Scan for the cell matching the given text and deliver its [x, y] coordinate at center. 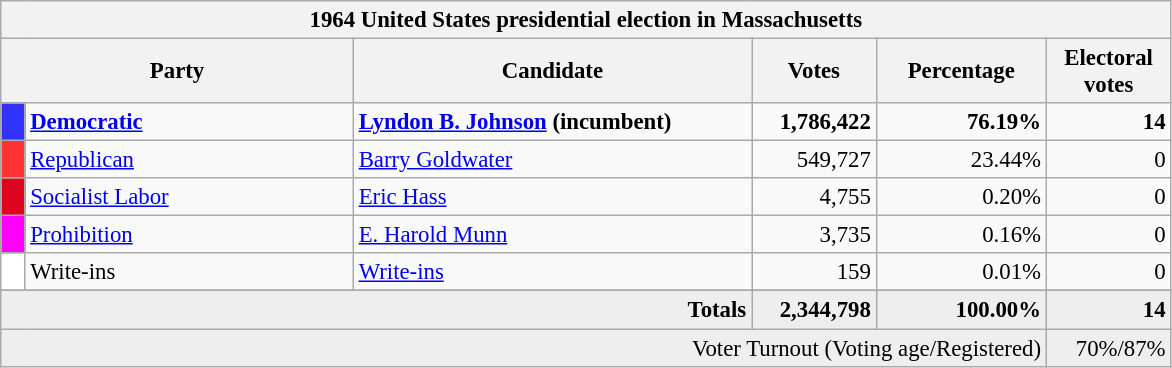
0.01% [961, 273]
0.16% [961, 235]
Republican [189, 160]
Voter Turnout (Voting age/Registered) [524, 348]
0.20% [961, 197]
Candidate [552, 72]
Prohibition [189, 235]
2,344,798 [814, 310]
Percentage [961, 72]
Democratic [189, 122]
Votes [814, 72]
Eric Hass [552, 197]
3,735 [814, 235]
Lyndon B. Johnson (incumbent) [552, 122]
100.00% [961, 310]
76.19% [961, 122]
E. Harold Munn [552, 235]
1964 United States presidential election in Massachusetts [586, 20]
159 [814, 273]
549,727 [814, 160]
4,755 [814, 197]
Totals [376, 310]
23.44% [961, 160]
Socialist Labor [189, 197]
70%/87% [1108, 348]
1,786,422 [814, 122]
Electoral votes [1108, 72]
Barry Goldwater [552, 160]
Party [178, 72]
